Detect which cell encompasses the target text, then output its [X, Y] center coordinate. 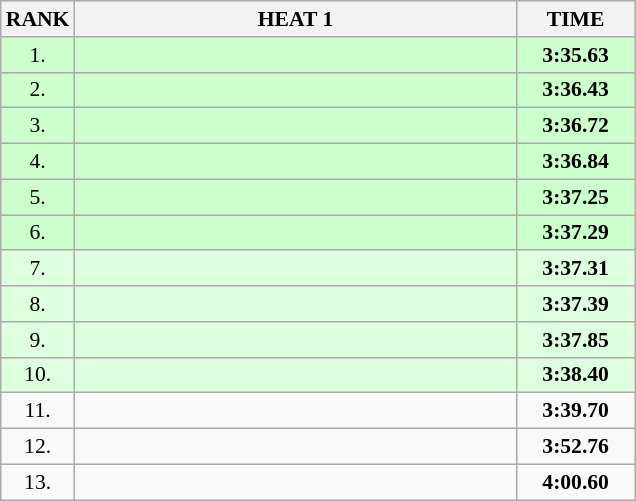
3:36.72 [576, 126]
13. [38, 482]
5. [38, 197]
6. [38, 233]
3:35.63 [576, 55]
12. [38, 447]
3:37.85 [576, 340]
9. [38, 340]
4. [38, 162]
3:36.84 [576, 162]
3. [38, 126]
3:37.25 [576, 197]
HEAT 1 [295, 19]
7. [38, 269]
10. [38, 375]
3:39.70 [576, 411]
2. [38, 90]
8. [38, 304]
3:37.39 [576, 304]
3:36.43 [576, 90]
4:00.60 [576, 482]
TIME [576, 19]
3:52.76 [576, 447]
3:38.40 [576, 375]
1. [38, 55]
3:37.29 [576, 233]
3:37.31 [576, 269]
RANK [38, 19]
11. [38, 411]
